Output the (x, y) coordinate of the center of the cell containing the given text.  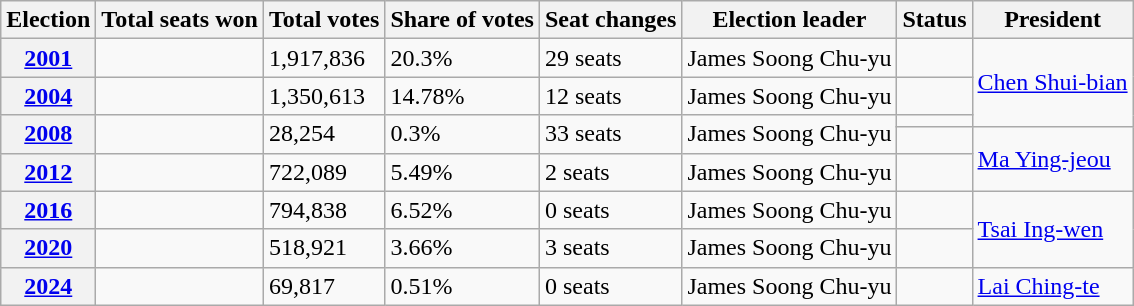
Chen Shui-bian (1052, 82)
Share of votes (462, 20)
6.52% (462, 210)
28,254 (324, 134)
1,350,613 (324, 96)
2 seats (610, 172)
20.3% (462, 58)
794,838 (324, 210)
2024 (48, 286)
33 seats (610, 134)
5.49% (462, 172)
President (1052, 20)
0.51% (462, 286)
722,089 (324, 172)
1,917,836 (324, 58)
Total seats won (180, 20)
2008 (48, 134)
2001 (48, 58)
29 seats (610, 58)
Lai Ching-te (1052, 286)
2020 (48, 248)
Election leader (790, 20)
2004 (48, 96)
14.78% (462, 96)
Total votes (324, 20)
2016 (48, 210)
518,921 (324, 248)
Ma Ying-jeou (1052, 158)
Tsai Ing-wen (1052, 229)
Status (934, 20)
3 seats (610, 248)
2012 (48, 172)
69,817 (324, 286)
Election (48, 20)
0.3% (462, 134)
3.66% (462, 248)
12 seats (610, 96)
Seat changes (610, 20)
